Pinpoint the cell where the given text exists, returning its [x, y] midpoint coordinate. 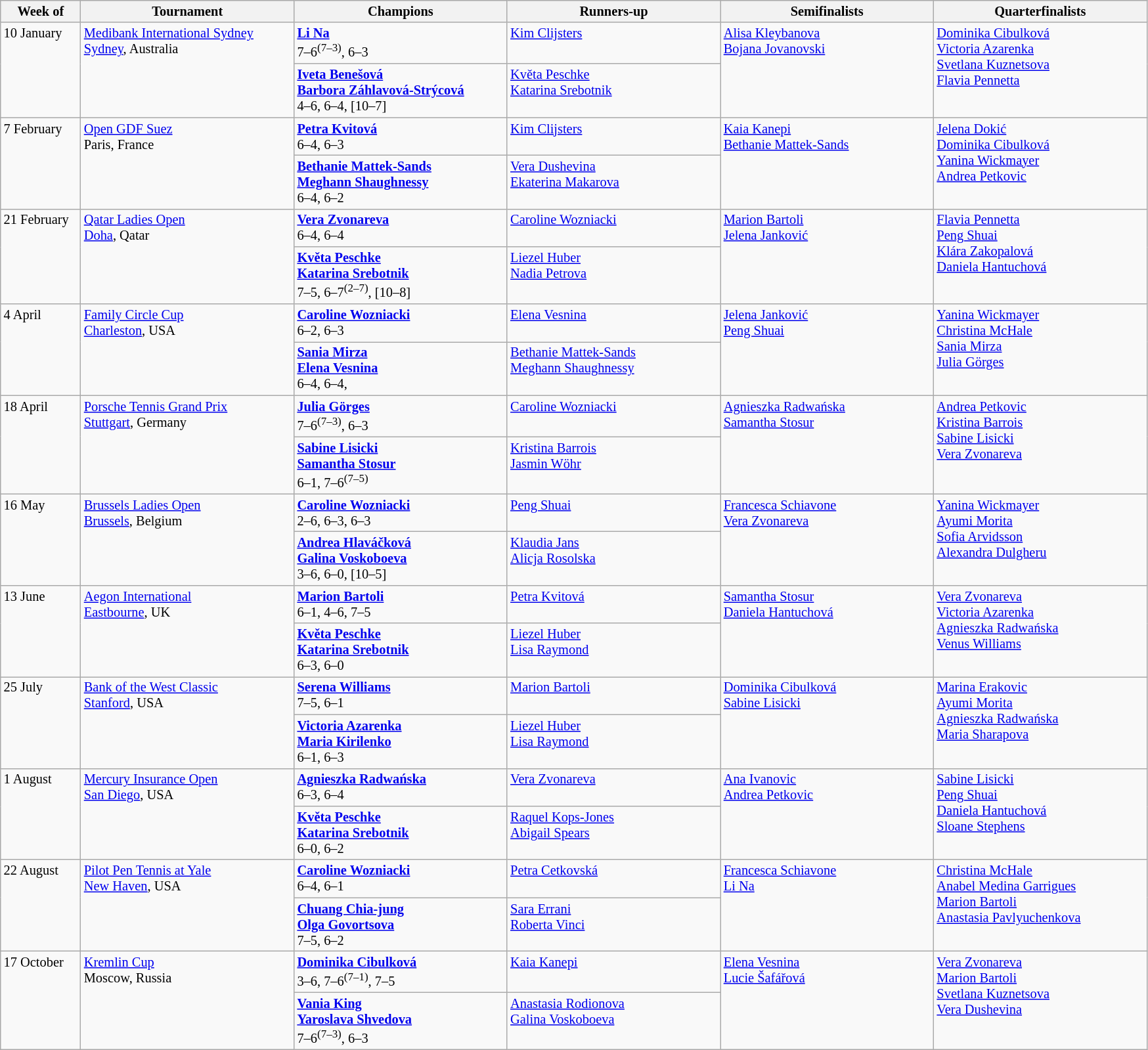
1 August [41, 814]
Tournament [188, 11]
16 May [41, 540]
Caroline Wozniacki6–2, 6–3 [401, 323]
Bethanie Mattek-Sands Meghann Shaughnessy6–4, 6–2 [401, 182]
Samantha Stosur Daniela Hantuchová [828, 630]
Květa Peschke Katarina Srebotnik [613, 91]
22 August [41, 905]
Dominika Cibulková Sabine Lisicki [828, 722]
Pilot Pen Tennis at Yale New Haven, USA [188, 905]
Aegon International Eastbourne, UK [188, 630]
Victoria Azarenka Maria Kirilenko6–1, 6–3 [401, 741]
Vera Zvonareva6–4, 6–4 [401, 228]
Flavia Pennetta Peng Shuai Klára Zakopalová Daniela Hantuchová [1040, 256]
Petra Kvitová6–4, 6–3 [401, 137]
Iveta Benešová Barbora Záhlavová-Strýcová4–6, 6–4, [10–7] [401, 91]
Serena Williams7–5, 6–1 [401, 695]
Klaudia Jans Alicja Rosolska [613, 558]
Champions [401, 11]
Yanina Wickmayer Christina McHale Sania Mirza Julia Görges [1040, 349]
Vera Zvonareva [613, 787]
18 April [41, 445]
Dominika Cibulková3–6, 7–6(7–1), 7–5 [401, 972]
17 October [41, 1000]
Francesca Schiavone Li Na [828, 905]
Chuang Chia-jung Olga Govortsova7–5, 6–2 [401, 925]
Quarterfinalists [1040, 11]
Mercury Insurance Open San Diego, USA [188, 814]
Brussels Ladies Open Brussels, Belgium [188, 540]
Jelena Dokić Dominika Cibulková Yanina Wickmayer Andrea Petkovic [1040, 163]
Liezel Huber Nadia Petrova [613, 276]
Květa Peschke Katarina Srebotnik6–0, 6–2 [401, 833]
Caroline Wozniacki6–4, 6–1 [401, 879]
Ana Ivanovic Andrea Petkovic [828, 814]
Julia Görges7–6(7–3), 6–3 [401, 416]
Sabine Lisicki Peng Shuai Daniela Hantuchová Sloane Stephens [1040, 814]
Vera Dushevina Ekaterina Makarova [613, 182]
Kaia Kanepi Bethanie Mattek-Sands [828, 163]
Bethanie Mattek-Sands Meghann Shaughnessy [613, 368]
Semifinalists [828, 11]
Marina Erakovic Ayumi Morita Agnieszka Radwańska Maria Sharapova [1040, 722]
Elena Vesnina Lucie Šafářová [828, 1000]
Andrea Petkovic Kristina Barrois Sabine Lisicki Vera Zvonareva [1040, 445]
Petra Cetkovská [613, 879]
Vera Zvonareva Victoria Azarenka Agnieszka Radwańska Venus Williams [1040, 630]
13 June [41, 630]
Vera Zvonareva Marion Bartoli Svetlana Kuznetsova Vera Dushevina [1040, 1000]
Li Na7–6(7–3), 6–3 [401, 43]
Agnieszka Radwańska6–3, 6–4 [401, 787]
Kaia Kanepi [613, 972]
Open GDF Suez Paris, France [188, 163]
Agnieszka Radwańska Samantha Stosur [828, 445]
Kristina Barrois Jasmin Wöhr [613, 465]
Květa Peschke Katarina Srebotnik6–3, 6–0 [401, 650]
Vania King Yaroslava Shvedova7–6(7–3), 6–3 [401, 1020]
Christina McHale Anabel Medina Garrigues Marion Bartoli Anastasia Pavlyuchenkova [1040, 905]
4 April [41, 349]
Week of [41, 11]
Peng Shuai [613, 513]
Anastasia Rodionova Galina Voskoboeva [613, 1020]
10 January [41, 70]
Family Circle CupCharleston, USA [188, 349]
Yanina Wickmayer Ayumi Morita Sofia Arvidsson Alexandra Dulgheru [1040, 540]
Kremlin Cup Moscow, Russia [188, 1000]
Sabine Lisicki Samantha Stosur6–1, 7–6(7–5) [401, 465]
Andrea Hlaváčková Galina Voskoboeva3–6, 6–0, [10–5] [401, 558]
Marion Bartoli [613, 695]
Petra Kvitová [613, 604]
Květa Peschke Katarina Srebotnik7–5, 6–7(2–7), [10–8] [401, 276]
Runners-up [613, 11]
Alisa Kleybanova Bojana Jovanovski [828, 70]
Francesca Schiavone Vera Zvonareva [828, 540]
Marion Bartoli6–1, 4–6, 7–5 [401, 604]
Porsche Tennis Grand Prix Stuttgart, Germany [188, 445]
Raquel Kops-Jones Abigail Spears [613, 833]
21 February [41, 256]
Bank of the West Classic Stanford, USA [188, 722]
Medibank International Sydney Sydney, Australia [188, 70]
Jelena Janković Peng Shuai [828, 349]
25 July [41, 722]
Sania Mirza Elena Vesnina6–4, 6–4, [401, 368]
Caroline Wozniacki2–6, 6–3, 6–3 [401, 513]
Marion Bartoli Jelena Janković [828, 256]
Sara Errani Roberta Vinci [613, 925]
Elena Vesnina [613, 323]
7 February [41, 163]
Dominika Cibulková Victoria Azarenka Svetlana Kuznetsova Flavia Pennetta [1040, 70]
Qatar Ladies Open Doha, Qatar [188, 256]
